Find where the given text appears and provide that cell's center as (x, y) coordinate. 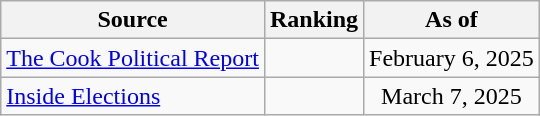
March 7, 2025 (452, 96)
February 6, 2025 (452, 58)
As of (452, 20)
Source (133, 20)
Ranking (314, 20)
Inside Elections (133, 96)
The Cook Political Report (133, 58)
